Search for the cell housing the specified text and yield its (X, Y) center coordinate. 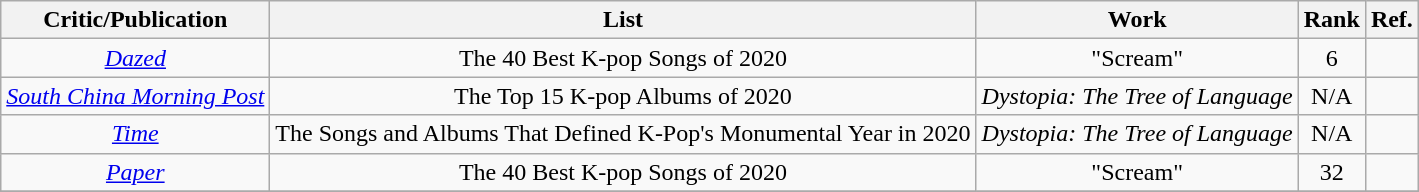
Ref. (1392, 20)
Time (136, 134)
The Songs and Albums That Defined K-Pop's Monumental Year in 2020 (623, 134)
Paper (136, 172)
List (623, 20)
Dazed (136, 58)
Rank (1332, 20)
The Top 15 K-pop Albums of 2020 (623, 96)
Critic/Publication (136, 20)
Work (1137, 20)
6 (1332, 58)
South China Morning Post (136, 96)
32 (1332, 172)
